From the cell containing the given text, extract its center point as (x, y) coordinate. 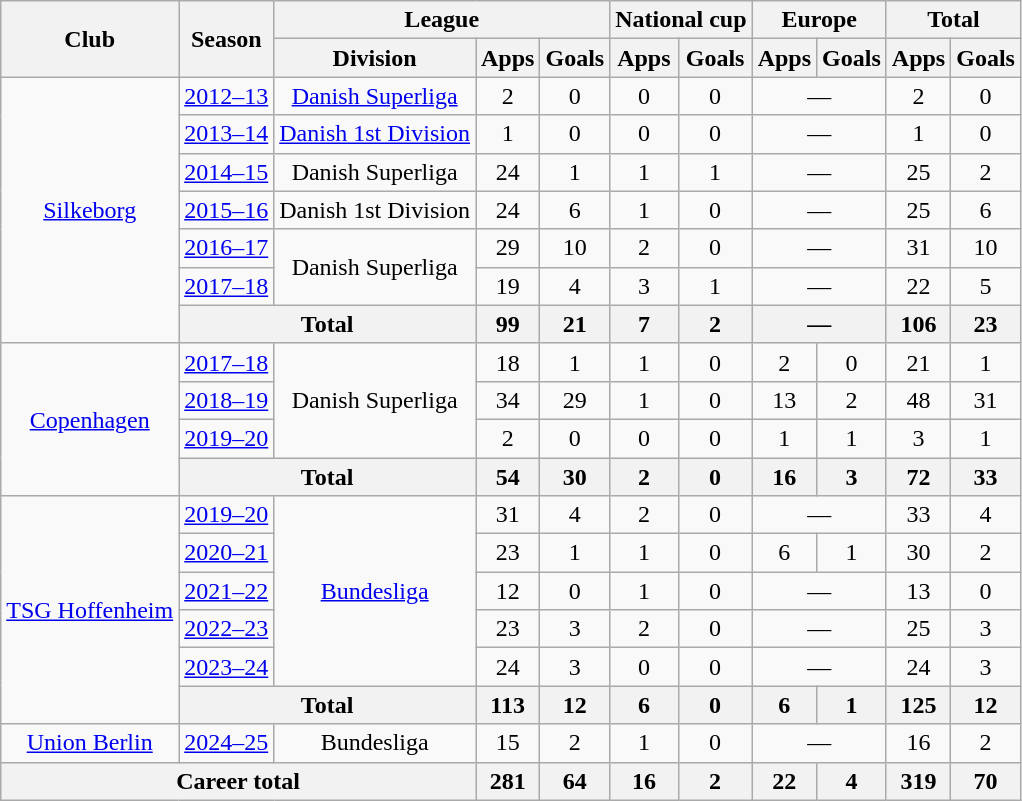
319 (918, 781)
Europe (819, 20)
Division (375, 58)
281 (508, 781)
34 (508, 400)
5 (986, 286)
Copenhagen (90, 419)
Union Berlin (90, 743)
70 (986, 781)
15 (508, 743)
18 (508, 362)
2016–17 (226, 248)
7 (644, 324)
2020–21 (226, 553)
106 (918, 324)
113 (508, 705)
TSG Hoffenheim (90, 610)
2013–14 (226, 134)
64 (575, 781)
National cup (681, 20)
2022–23 (226, 629)
2015–16 (226, 210)
Club (90, 39)
2021–22 (226, 591)
League (442, 20)
125 (918, 705)
Silkeborg (90, 210)
2012–13 (226, 96)
2024–25 (226, 743)
2023–24 (226, 667)
99 (508, 324)
48 (918, 400)
Season (226, 39)
72 (918, 477)
19 (508, 286)
Career total (238, 781)
2014–15 (226, 172)
2018–19 (226, 400)
54 (508, 477)
